Capture the cell that displays the provided text and extract its (X, Y) central coordinate. 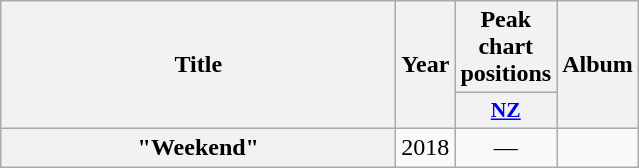
"Weekend" (198, 147)
2018 (426, 147)
Year (426, 65)
Peak chart positions (506, 47)
NZ (506, 111)
Title (198, 65)
— (506, 147)
Album (598, 65)
